Return [X, Y] of the center of cell containing provided text 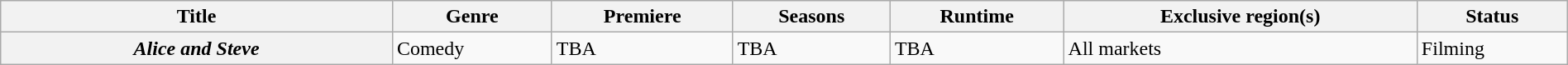
Filming [1492, 48]
Status [1492, 17]
Exclusive region(s) [1241, 17]
All markets [1241, 48]
Runtime [977, 17]
Comedy [471, 48]
Seasons [811, 17]
Premiere [642, 17]
Title [197, 17]
Alice and Steve [197, 48]
Genre [471, 17]
